Provide the [X, Y] coordinate of the cell's center where the given text is located.  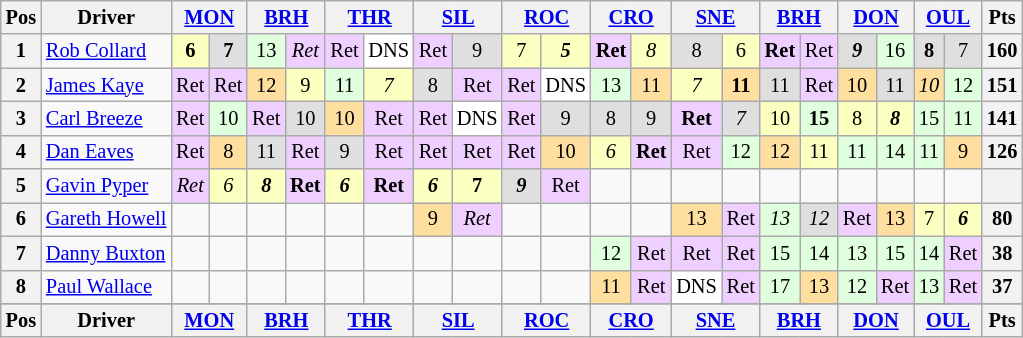
17 [780, 287]
37 [1002, 287]
3 [21, 118]
James Kaye [106, 85]
Dan Eaves [106, 152]
Gareth Howell [106, 219]
Rob Collard [106, 51]
Gavin Pyper [106, 186]
2 [21, 85]
Paul Wallace [106, 287]
1 [21, 51]
141 [1002, 118]
4 [21, 152]
151 [1002, 85]
80 [1002, 219]
Danny Buxton [106, 253]
38 [1002, 253]
16 [895, 51]
126 [1002, 152]
160 [1002, 51]
Carl Breeze [106, 118]
